Provide the (x, y) coordinate of the cell's center where the given text is located.  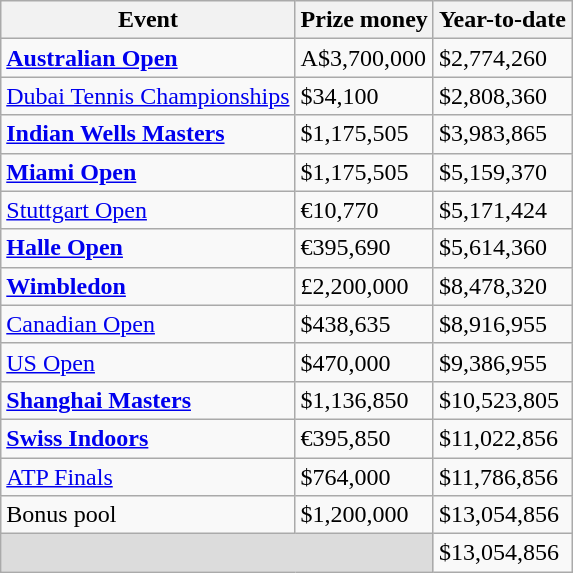
$1,200,000 (364, 515)
Australian Open (148, 58)
€10,770 (364, 210)
Halle Open (148, 248)
Prize money (364, 20)
£2,200,000 (364, 286)
$2,774,260 (502, 58)
$11,786,856 (502, 477)
$470,000 (364, 362)
Bonus pool (148, 515)
A$3,700,000 (364, 58)
Indian Wells Masters (148, 134)
$10,523,805 (502, 400)
$8,916,955 (502, 324)
Event (148, 20)
Year-to-date (502, 20)
US Open (148, 362)
Stuttgart Open (148, 210)
$11,022,856 (502, 438)
$5,159,370 (502, 172)
$8,478,320 (502, 286)
$9,386,955 (502, 362)
Wimbledon (148, 286)
€395,690 (364, 248)
$34,100 (364, 96)
€395,850 (364, 438)
$1,136,850 (364, 400)
$3,983,865 (502, 134)
$2,808,360 (502, 96)
$438,635 (364, 324)
$764,000 (364, 477)
Swiss Indoors (148, 438)
Miami Open (148, 172)
ATP Finals (148, 477)
Shanghai Masters (148, 400)
Canadian Open (148, 324)
Dubai Tennis Championships (148, 96)
$5,171,424 (502, 210)
$5,614,360 (502, 248)
